For the text-containing cell, return its midpoint in [X, Y] coordinate format. 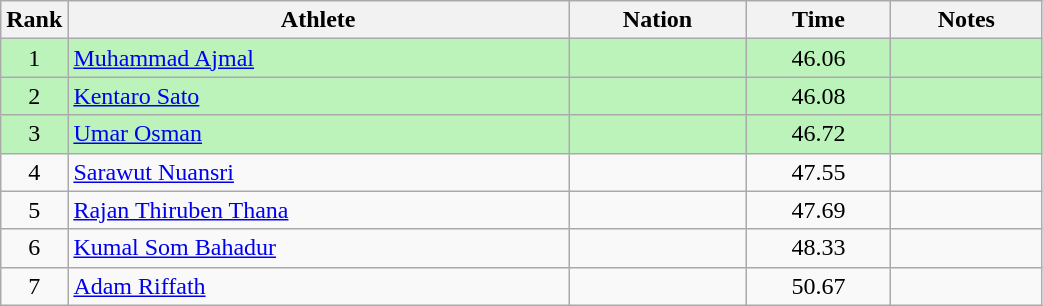
Muhammad Ajmal [318, 58]
Sarawut Nuansri [318, 172]
46.06 [819, 58]
Notes [966, 20]
5 [34, 210]
2 [34, 96]
3 [34, 134]
Time [819, 20]
47.55 [819, 172]
Umar Osman [318, 134]
Nation [657, 20]
7 [34, 286]
46.08 [819, 96]
Kentaro Sato [318, 96]
Rajan Thiruben Thana [318, 210]
50.67 [819, 286]
Adam Riffath [318, 286]
6 [34, 248]
4 [34, 172]
48.33 [819, 248]
46.72 [819, 134]
Rank [34, 20]
1 [34, 58]
47.69 [819, 210]
Kumal Som Bahadur [318, 248]
Athlete [318, 20]
